Return the (x, y) coordinate for the center point of the cell that contains the specified text.  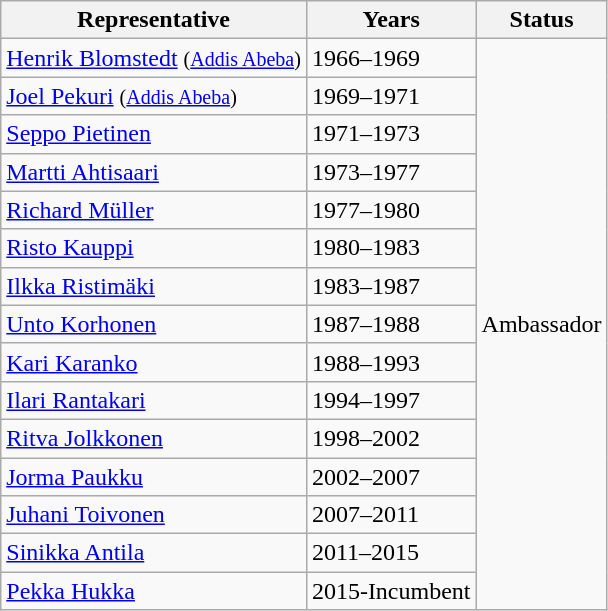
Richard Müller (154, 210)
2011–2015 (391, 553)
Representative (154, 20)
1971–1973 (391, 134)
Juhani Toivonen (154, 515)
Martti Ahtisaari (154, 172)
2002–2007 (391, 477)
Risto Kauppi (154, 248)
Sinikka Antila (154, 553)
Ilari Rantakari (154, 400)
1988–1993 (391, 362)
1983–1987 (391, 286)
Ritva Jolkkonen (154, 438)
Seppo Pietinen (154, 134)
1994–1997 (391, 400)
Ilkka Ristimäki (154, 286)
2015-Incumbent (391, 591)
Jorma Paukku (154, 477)
1973–1977 (391, 172)
1987–1988 (391, 324)
Ambassador (542, 324)
Years (391, 20)
Pekka Hukka (154, 591)
1977–1980 (391, 210)
1966–1969 (391, 58)
Kari Karanko (154, 362)
Henrik Blomstedt (Addis Abeba) (154, 58)
Unto Korhonen (154, 324)
1980–1983 (391, 248)
1998–2002 (391, 438)
1969–1971 (391, 96)
2007–2011 (391, 515)
Joel Pekuri (Addis Abeba) (154, 96)
Status (542, 20)
